Extract the (X, Y) coordinate from the center of the cell holding the provided text.  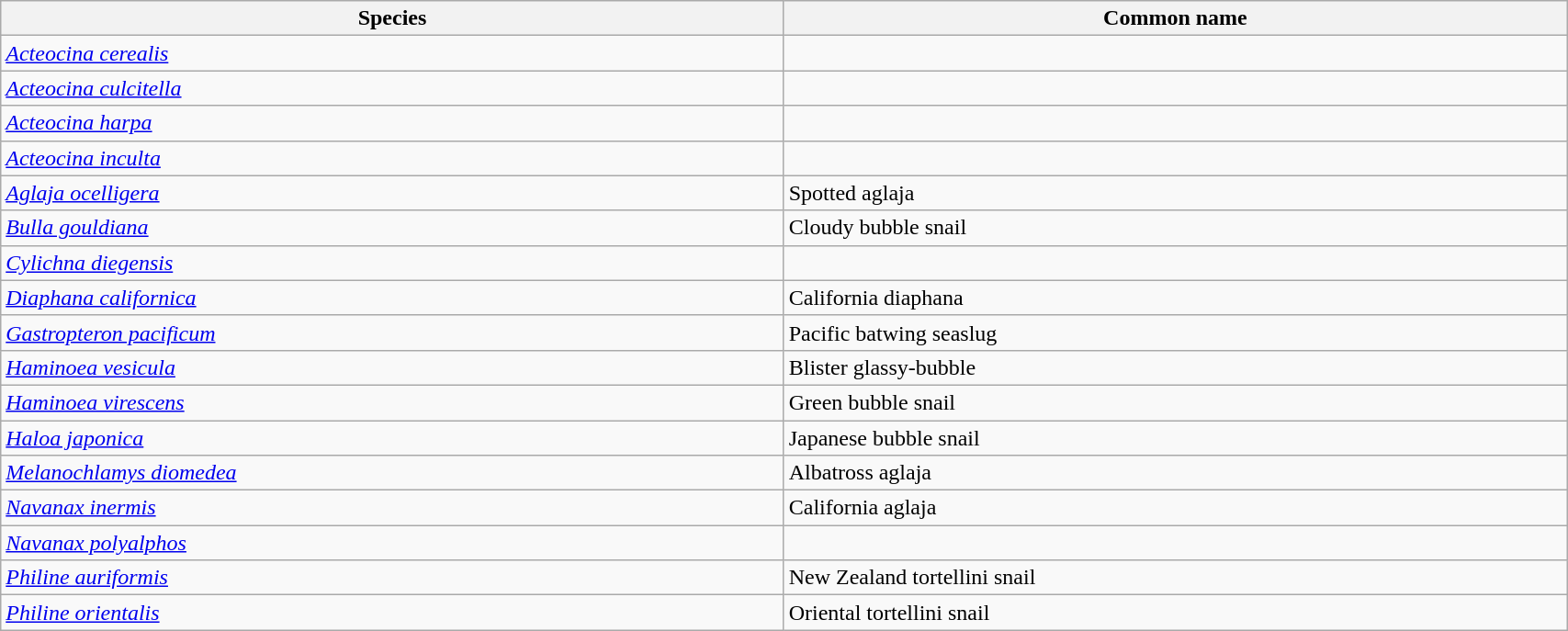
Cloudy bubble snail (1175, 228)
California aglaja (1175, 508)
Diaphana californica (392, 298)
Cylichna diegensis (392, 263)
Navanax inermis (392, 508)
Oriental tortellini snail (1175, 613)
Green bubble snail (1175, 402)
Haminoea virescens (392, 402)
Japanese bubble snail (1175, 438)
Acteocina harpa (392, 123)
Haloa japonica (392, 438)
Bulla gouldiana (392, 228)
Philine auriformis (392, 578)
New Zealand tortellini snail (1175, 578)
Species (392, 18)
Acteocina cerealis (392, 53)
Gastropteron pacificum (392, 332)
Acteocina inculta (392, 158)
Albatross aglaja (1175, 473)
California diaphana (1175, 298)
Common name (1175, 18)
Pacific batwing seaslug (1175, 332)
Acteocina culcitella (392, 88)
Melanochlamys diomedea (392, 473)
Aglaja ocelligera (392, 193)
Blister glassy-bubble (1175, 367)
Philine orientalis (392, 613)
Spotted aglaja (1175, 193)
Haminoea vesicula (392, 367)
Navanax polyalphos (392, 543)
